Search for the cell housing the specified text and yield its [x, y] center coordinate. 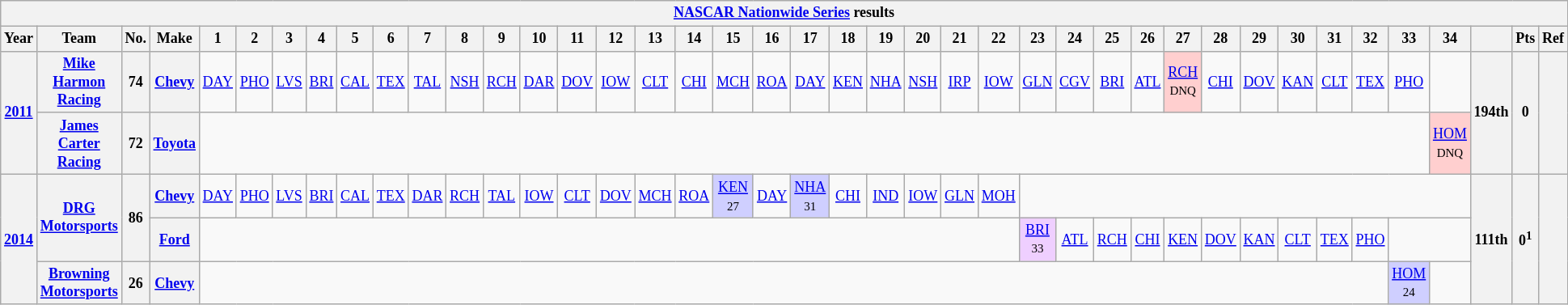
IRP [960, 82]
74 [136, 82]
James Carter Racing [79, 143]
Ref [1553, 39]
CGV [1076, 82]
IND [885, 196]
7 [427, 39]
Pts [1525, 39]
30 [1298, 39]
01 [1525, 239]
1 [218, 39]
MOH [998, 196]
194th [1491, 112]
86 [136, 217]
No. [136, 39]
111th [1491, 239]
NHA [885, 82]
Mike Harmon Racing [79, 82]
NASCAR Nationwide Series results [784, 13]
HOMDNQ [1451, 143]
2 [254, 39]
Year [19, 39]
28 [1220, 39]
6 [391, 39]
Browning Motorsports [79, 283]
14 [694, 39]
Team [79, 39]
21 [960, 39]
Toyota [175, 143]
KEN27 [733, 196]
22 [998, 39]
RCHDNQ [1183, 82]
12 [616, 39]
2011 [19, 112]
24 [1076, 39]
5 [356, 39]
11 [577, 39]
33 [1409, 39]
23 [1038, 39]
NHA31 [810, 196]
27 [1183, 39]
16 [771, 39]
20 [923, 39]
32 [1370, 39]
25 [1112, 39]
29 [1259, 39]
17 [810, 39]
2014 [19, 239]
31 [1335, 39]
8 [465, 39]
19 [885, 39]
10 [539, 39]
BRI33 [1038, 239]
3 [290, 39]
72 [136, 143]
13 [655, 39]
9 [501, 39]
0 [1525, 112]
34 [1451, 39]
Make [175, 39]
HOM24 [1409, 283]
4 [322, 39]
Ford [175, 239]
18 [848, 39]
DRG Motorsports [79, 217]
15 [733, 39]
